Detect which cell encompasses the target text, then output its [x, y] center coordinate. 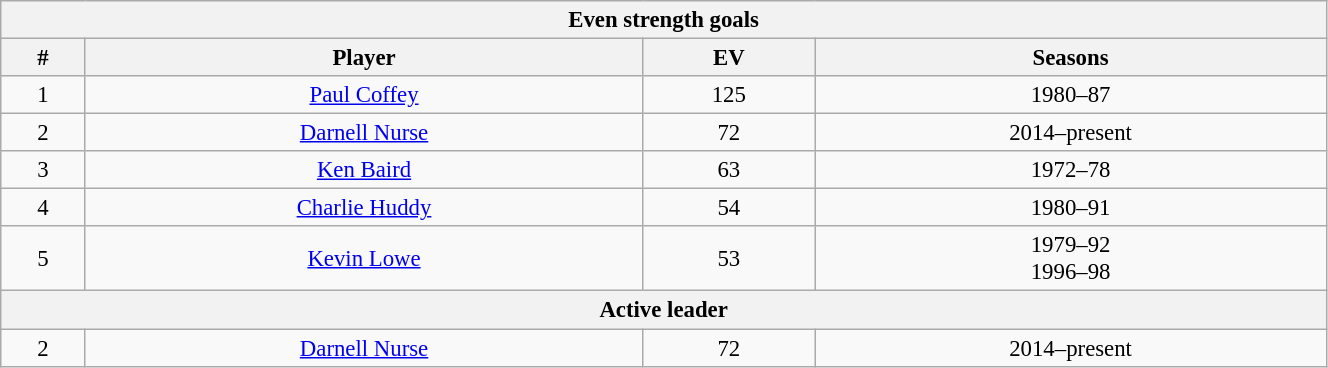
Kevin Lowe [364, 258]
63 [729, 170]
Ken Baird [364, 170]
5 [43, 258]
Paul Coffey [364, 95]
Player [364, 58]
Active leader [664, 310]
Even strength goals [664, 20]
4 [43, 208]
1979–921996–98 [1071, 258]
1980–87 [1071, 95]
Charlie Huddy [364, 208]
EV [729, 58]
1980–91 [1071, 208]
Seasons [1071, 58]
125 [729, 95]
3 [43, 170]
1 [43, 95]
# [43, 58]
53 [729, 258]
1972–78 [1071, 170]
54 [729, 208]
